For the text-containing cell, return its midpoint in (X, Y) coordinate format. 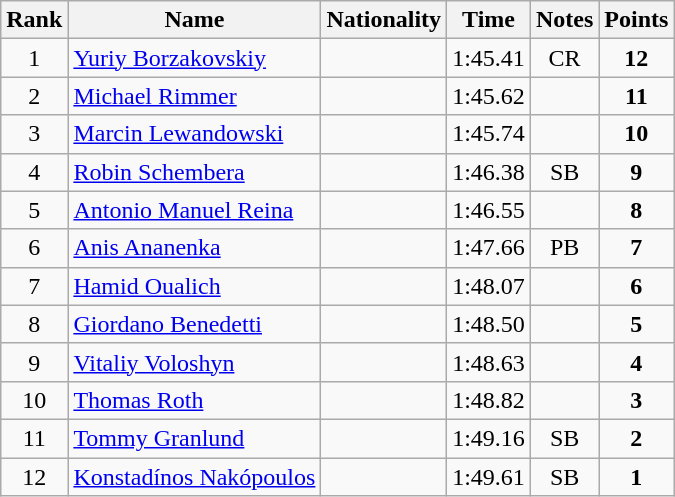
Time (489, 20)
1:47.66 (489, 248)
Vitaliy Voloshyn (194, 362)
1:46.55 (489, 210)
1:48.63 (489, 362)
1:49.16 (489, 438)
Giordano Benedetti (194, 324)
Thomas Roth (194, 400)
Marcin Lewandowski (194, 134)
Antonio Manuel Reina (194, 210)
Points (636, 20)
1:48.07 (489, 286)
Konstadínos Nakópoulos (194, 477)
CR (564, 58)
1:45.62 (489, 96)
Robin Schembera (194, 172)
Tommy Granlund (194, 438)
Name (194, 20)
1:46.38 (489, 172)
1:48.50 (489, 324)
Michael Rimmer (194, 96)
1:49.61 (489, 477)
Rank (34, 20)
Nationality (384, 20)
PB (564, 248)
Notes (564, 20)
Anis Ananenka (194, 248)
1:48.82 (489, 400)
Yuriy Borzakovskiy (194, 58)
1:45.41 (489, 58)
1:45.74 (489, 134)
Hamid Oualich (194, 286)
